Search for the cell housing the specified text and yield its (x, y) center coordinate. 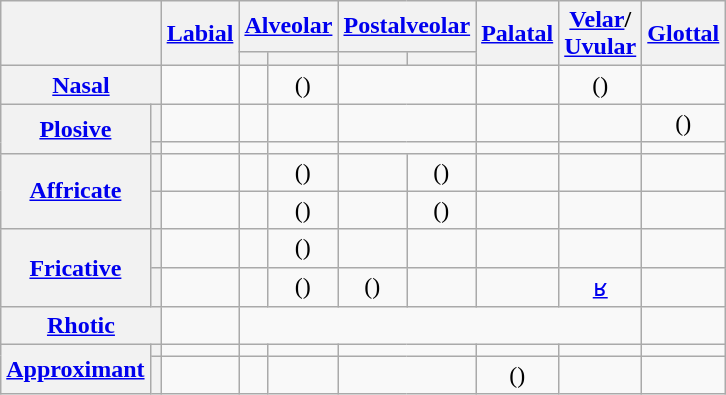
Nasal (81, 85)
Alveolar (288, 26)
Glottal (684, 34)
Approximant (76, 370)
Affricate (76, 191)
Velar/Uvular (600, 34)
Rhotic (81, 326)
Labial (200, 34)
Plosive (76, 128)
Postalveolar (407, 26)
Fricative (76, 268)
ʁ (600, 287)
Palatal (518, 34)
